Identify which cell holds the provided text, then report its [X, Y] central coordinate. 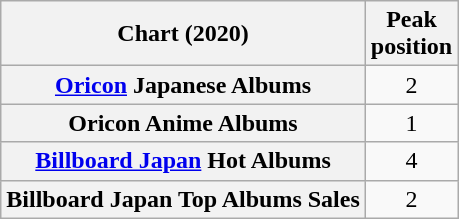
Billboard Japan Top Albums Sales [184, 199]
1 [411, 123]
Peak position [411, 34]
Oricon Japanese Albums [184, 85]
4 [411, 161]
Oricon Anime Albums [184, 123]
Billboard Japan Hot Albums [184, 161]
Chart (2020) [184, 34]
